Find where the given text appears and provide that cell's center as (X, Y) coordinate. 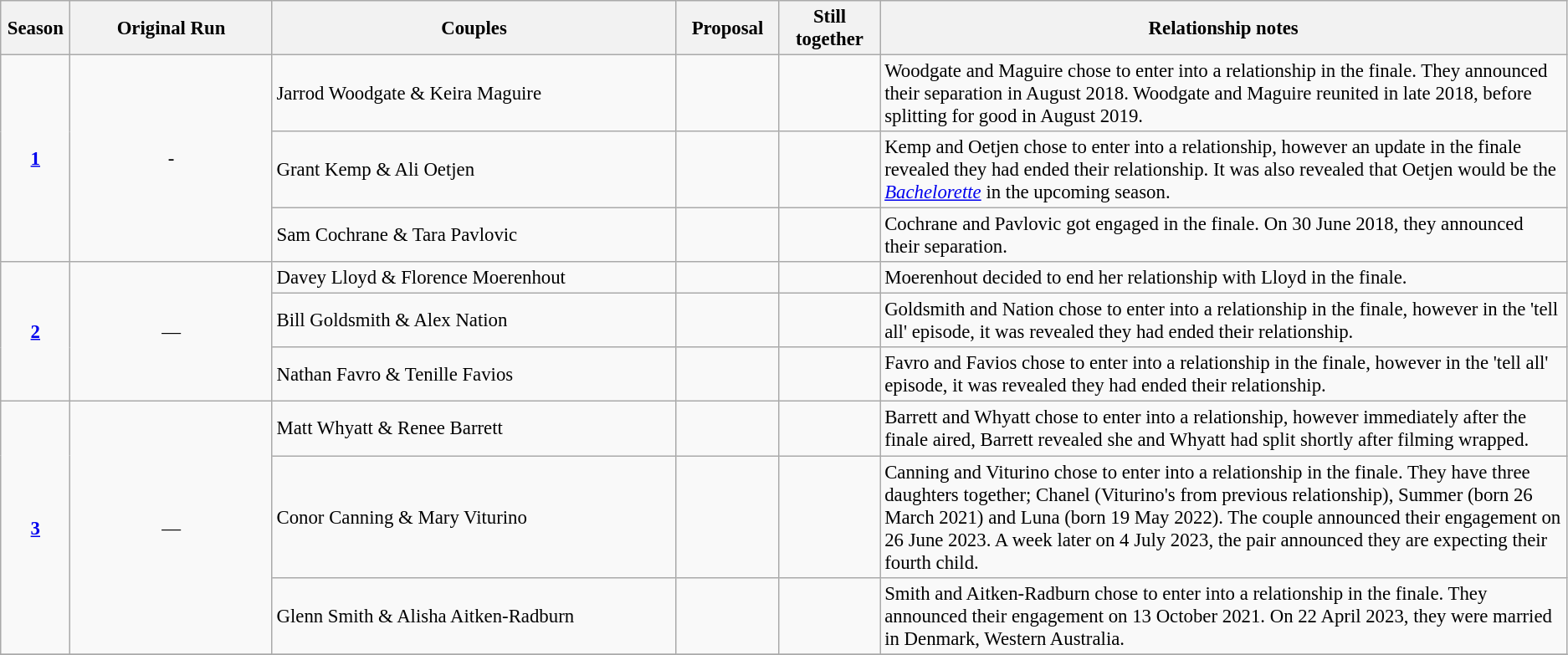
Moerenhout decided to end her relationship with Lloyd in the finale. (1223, 278)
Cochrane and Pavlovic got engaged in the finale. On 30 June 2018, they announced their separation. (1223, 236)
3 (35, 528)
- (171, 159)
Proposal (728, 28)
Bill Goldsmith & Alex Nation (474, 321)
Season (35, 28)
Nathan Favro & Tenille Favios (474, 375)
Conor Canning & Mary Viturino (474, 517)
Couples (474, 28)
Original Run (171, 28)
Davey Lloyd & Florence Moerenhout (474, 278)
2 (35, 331)
Glenn Smith & Alisha Aitken-Radburn (474, 616)
Still together (830, 28)
Grant Kemp & Ali Oetjen (474, 170)
Sam Cochrane & Tara Pavlovic (474, 236)
Jarrod Woodgate & Keira Maguire (474, 94)
Matt Whyatt & Renee Barrett (474, 428)
1 (35, 159)
Relationship notes (1223, 28)
